Detect which cell encompasses the target text, then output its [x, y] center coordinate. 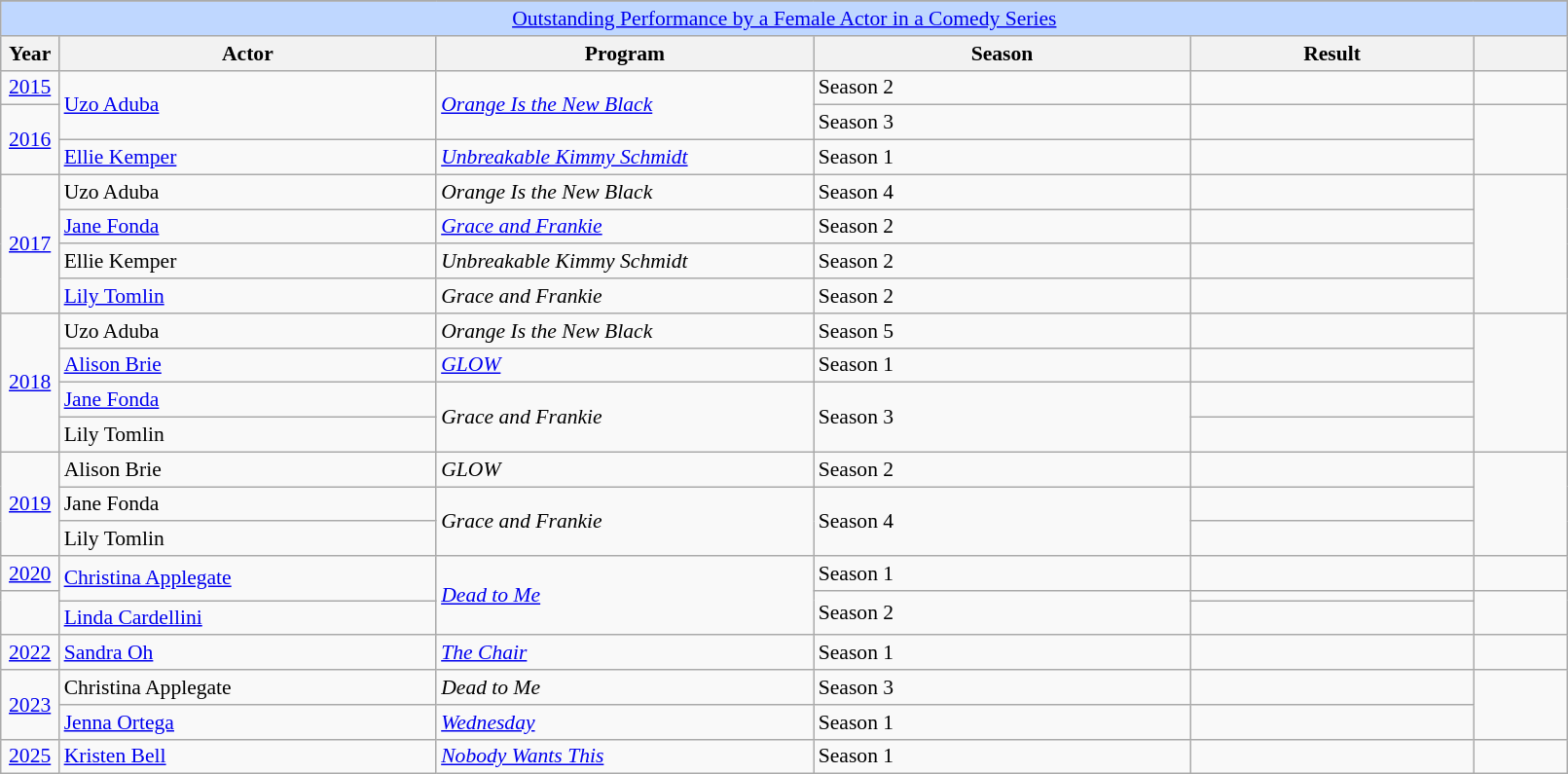
Program [625, 54]
2016 [30, 140]
2022 [30, 653]
Year [30, 54]
2015 [30, 88]
The Chair [625, 653]
2023 [30, 705]
Outstanding Performance by a Female Actor in a Comedy Series [784, 18]
2017 [30, 243]
Result [1331, 54]
2020 [30, 573]
Season [1003, 54]
2025 [30, 756]
Kristen Bell [248, 756]
Jenna Ortega [248, 722]
Wednesday [625, 722]
Nobody Wants This [625, 756]
Linda Cardellini [248, 618]
2019 [30, 504]
Actor [248, 54]
2018 [30, 383]
Sandra Oh [248, 653]
Season 5 [1003, 331]
